Return the [X, Y] coordinate for the center point of the cell that contains the specified text.  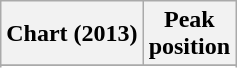
Peakposition [189, 34]
Chart (2013) [72, 34]
